Search for the cell housing the specified text and yield its (x, y) center coordinate. 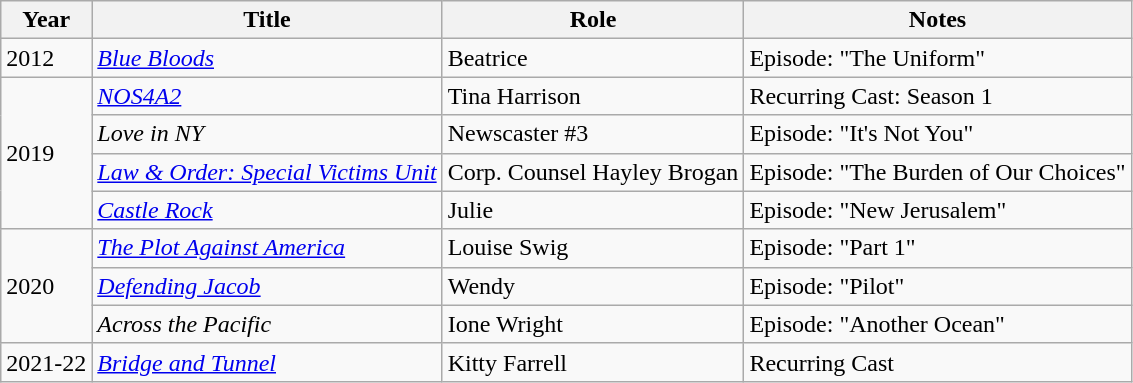
Role (593, 20)
2021-22 (46, 362)
Episode: "The Burden of Our Choices" (938, 172)
Episode: "Pilot" (938, 286)
Beatrice (593, 58)
Bridge and Tunnel (267, 362)
2020 (46, 286)
Episode: "It's Not You" (938, 134)
Corp. Counsel Hayley Brogan (593, 172)
Love in NY (267, 134)
Tina Harrison (593, 96)
Year (46, 20)
Ione Wright (593, 324)
Episode: "The Uniform" (938, 58)
Law & Order: Special Victims Unit (267, 172)
2019 (46, 153)
Louise Swig (593, 248)
Episode: "Another Ocean" (938, 324)
Wendy (593, 286)
Across the Pacific (267, 324)
Julie (593, 210)
Recurring Cast: Season 1 (938, 96)
Episode: "New Jerusalem" (938, 210)
Notes (938, 20)
Blue Bloods (267, 58)
Defending Jacob (267, 286)
2012 (46, 58)
Newscaster #3 (593, 134)
Recurring Cast (938, 362)
Title (267, 20)
NOS4A2 (267, 96)
Kitty Farrell (593, 362)
Castle Rock (267, 210)
Episode: "Part 1" (938, 248)
The Plot Against America (267, 248)
